Scan for the cell matching the given text and deliver its (X, Y) coordinate at center. 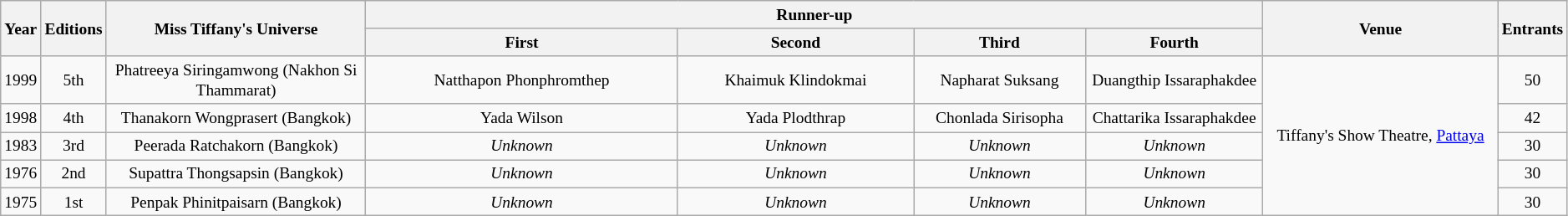
Entrants (1532, 28)
Duangthip Issaraphakdee (1175, 80)
Napharat Suksang (1000, 80)
Supattra Thongsapsin (Bangkok) (236, 174)
Chattarika Issaraphakdee (1175, 117)
Yada Wilson (521, 117)
1st (74, 201)
Phatreeya Siringamwong (Nakhon Si Thammarat) (236, 80)
Miss Tiffany's Universe (236, 28)
Yada Plodthrap (795, 117)
Runner-up (814, 15)
Khaimuk Klindokmai (795, 80)
Year (21, 28)
1976 (21, 174)
1975 (21, 201)
Third (1000, 42)
1998 (21, 117)
4th (74, 117)
5th (74, 80)
Thanakorn Wongprasert (Bangkok) (236, 117)
Peerada Ratchakorn (Bangkok) (236, 146)
Venue (1380, 28)
Penpak Phinitpaisarn (Bangkok) (236, 201)
First (521, 42)
Chonlada Sirisopha (1000, 117)
2nd (74, 174)
3rd (74, 146)
Editions (74, 28)
Second (795, 42)
50 (1532, 80)
1999 (21, 80)
1983 (21, 146)
Tiffany's Show Theatre, Pattaya (1380, 136)
Fourth (1175, 42)
Natthapon Phonphromthep (521, 80)
42 (1532, 117)
